Output the (x, y) coordinate of the center of the cell containing the given text.  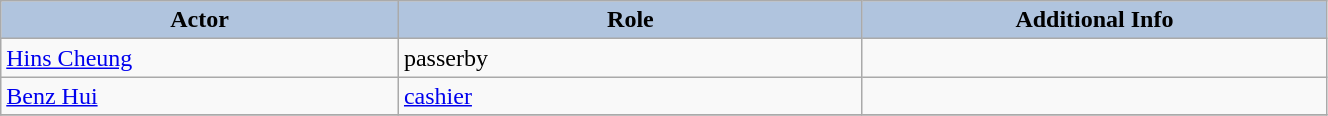
Role (630, 20)
cashier (630, 96)
Additional Info (1094, 20)
Benz Hui (200, 96)
Hins Cheung (200, 58)
passerby (630, 58)
Actor (200, 20)
